Capture the cell that displays the provided text and extract its [X, Y] central coordinate. 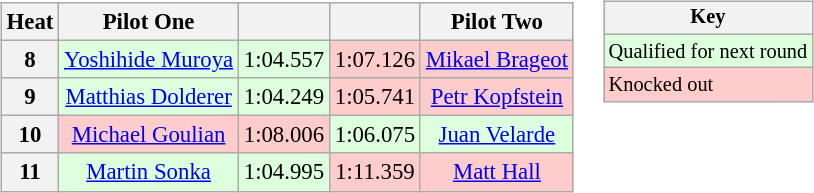
Michael Goulian [149, 135]
Pilot One [149, 22]
1:04.249 [284, 97]
Matthias Dolderer [149, 97]
Mikael Brageot [496, 60]
Key [708, 18]
9 [30, 97]
Heat [30, 22]
1:06.075 [374, 135]
1:11.359 [374, 172]
1:04.557 [284, 60]
Qualified for next round [708, 51]
11 [30, 172]
Juan Velarde [496, 135]
1:07.126 [374, 60]
Yoshihide Muroya [149, 60]
1:05.741 [374, 97]
Knocked out [708, 85]
8 [30, 60]
Matt Hall [496, 172]
10 [30, 135]
Pilot Two [496, 22]
Petr Kopfstein [496, 97]
1:08.006 [284, 135]
Martin Sonka [149, 172]
1:04.995 [284, 172]
